For the text-containing cell, return its midpoint in [X, Y] coordinate format. 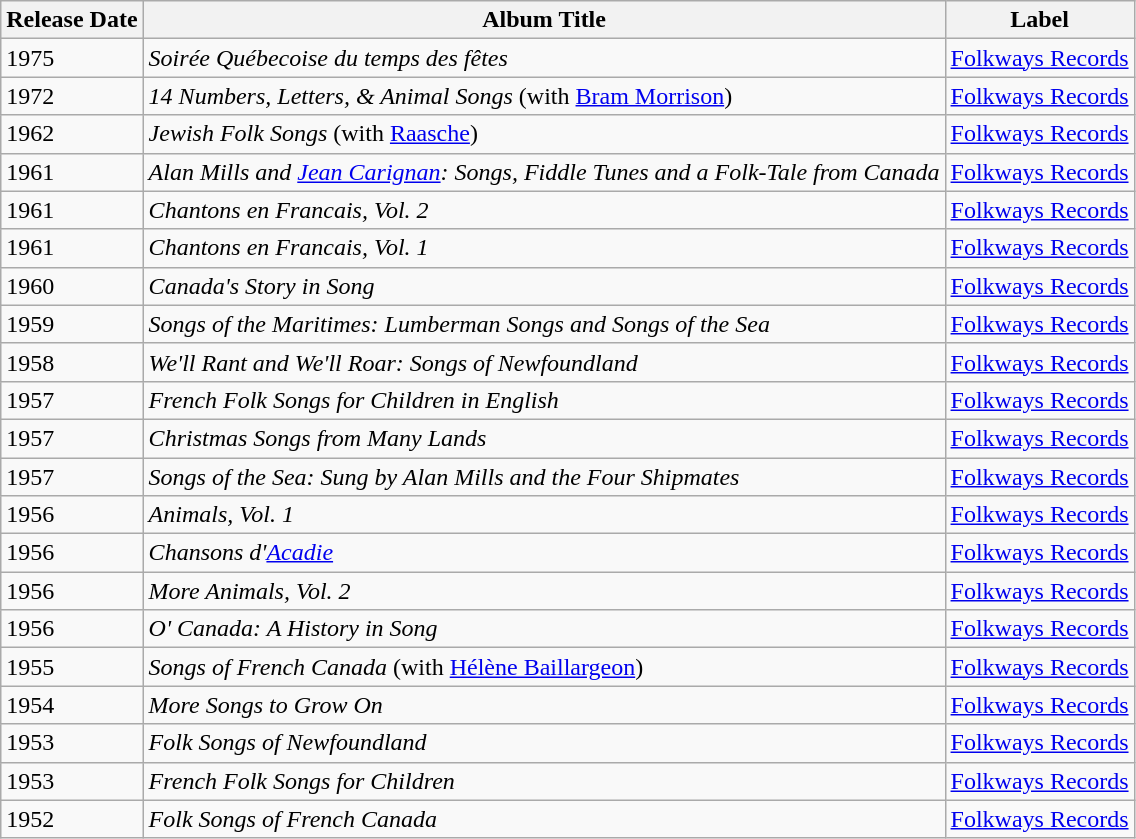
French Folk Songs for Children in English [544, 400]
Chansons d'Acadie [544, 553]
Soirée Québecoise du temps des fêtes [544, 58]
1972 [72, 96]
O' Canada: A History in Song [544, 629]
Label [1040, 20]
1959 [72, 324]
Folk Songs of French Canada [544, 819]
More Animals, Vol. 2 [544, 591]
Alan Mills and Jean Carignan: Songs, Fiddle Tunes and a Folk-Tale from Canada [544, 172]
1975 [72, 58]
Release Date [72, 20]
Songs of the Maritimes: Lumberman Songs and Songs of the Sea [544, 324]
Songs of the Sea: Sung by Alan Mills and the Four Shipmates [544, 477]
Chantons en Francais, Vol. 1 [544, 248]
More Songs to Grow On [544, 705]
Chantons en Francais, Vol. 2 [544, 210]
1952 [72, 819]
Canada's Story in Song [544, 286]
Christmas Songs from Many Lands [544, 438]
1960 [72, 286]
1955 [72, 667]
14 Numbers, Letters, & Animal Songs (with Bram Morrison) [544, 96]
French Folk Songs for Children [544, 781]
1958 [72, 362]
Album Title [544, 20]
Jewish Folk Songs (with Raasche) [544, 134]
Folk Songs of Newfoundland [544, 743]
We'll Rant and We'll Roar: Songs of Newfoundland [544, 362]
1954 [72, 705]
Animals, Vol. 1 [544, 515]
1962 [72, 134]
Songs of French Canada (with Hélène Baillargeon) [544, 667]
